Output the [X, Y] coordinate of the center of the cell containing the given text.  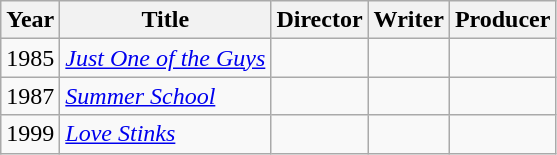
Title [166, 20]
1985 [30, 58]
Writer [408, 20]
Producer [502, 20]
Love Stinks [166, 134]
Year [30, 20]
1987 [30, 96]
Director [320, 20]
Just One of the Guys [166, 58]
Summer School [166, 96]
1999 [30, 134]
